For the text-containing cell, return its midpoint in (x, y) coordinate format. 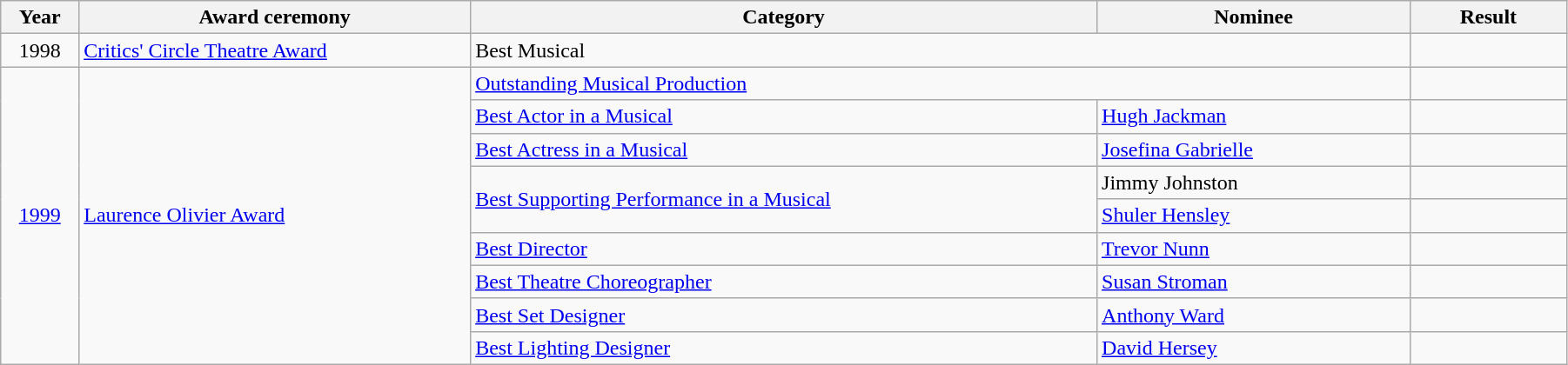
Jimmy Johnston (1254, 182)
Susan Stroman (1254, 282)
Best Lighting Designer (784, 348)
Best Set Designer (784, 315)
Best Theatre Choreographer (784, 282)
David Hersey (1254, 348)
Category (784, 17)
Best Musical (941, 50)
Laurence Olivier Award (275, 216)
Best Actor in a Musical (784, 116)
Josefina Gabrielle (1254, 149)
Best Supporting Performance in a Musical (784, 199)
Nominee (1254, 17)
Critics' Circle Theatre Award (275, 50)
Trevor Nunn (1254, 249)
1999 (40, 216)
Best Actress in a Musical (784, 149)
Award ceremony (275, 17)
Best Director (784, 249)
Outstanding Musical Production (941, 83)
Shuler Hensley (1254, 216)
Year (40, 17)
Result (1488, 17)
Anthony Ward (1254, 315)
1998 (40, 50)
Hugh Jackman (1254, 116)
